Provide the [X, Y] coordinate of the cell's center where the given text is located.  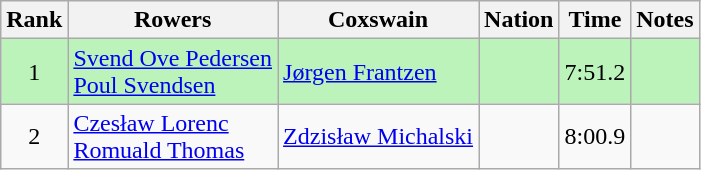
2 [34, 136]
Czesław LorencRomuald Thomas [173, 136]
Nation [519, 20]
1 [34, 72]
Zdzisław Michalski [378, 136]
Coxswain [378, 20]
Rank [34, 20]
Notes [665, 20]
8:00.9 [595, 136]
Jørgen Frantzen [378, 72]
Time [595, 20]
Svend Ove PedersenPoul Svendsen [173, 72]
7:51.2 [595, 72]
Rowers [173, 20]
